Identify which cell holds the provided text, then report its [x, y] central coordinate. 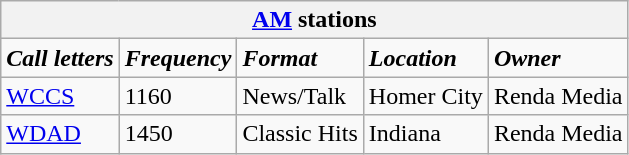
Call letters [60, 58]
1160 [178, 96]
Owner [558, 58]
AM stations [314, 20]
WCCS [60, 96]
Location [426, 58]
Homer City [426, 96]
Format [300, 58]
Classic Hits [300, 134]
News/Talk [300, 96]
WDAD [60, 134]
Frequency [178, 58]
1450 [178, 134]
Indiana [426, 134]
